Determine the (X, Y) coordinate at the center of the cell enclosing the given text.  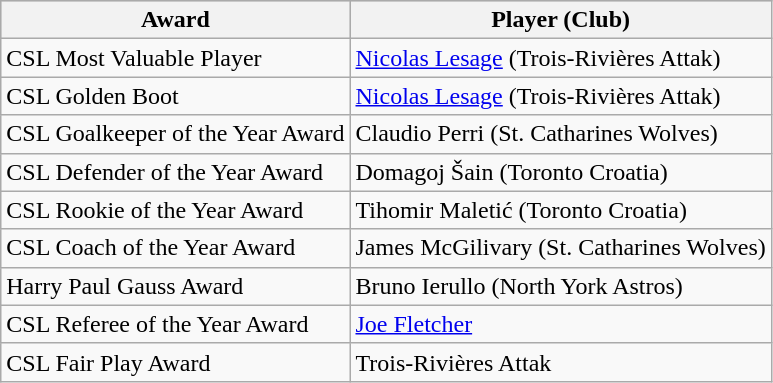
CSL Coach of the Year Award (176, 248)
Harry Paul Gauss Award (176, 286)
CSL Defender of the Year Award (176, 172)
CSL Most Valuable Player (176, 58)
CSL Goalkeeper of the Year Award (176, 134)
Bruno Ierullo (North York Astros) (560, 286)
CSL Referee of the Year Award (176, 324)
Trois-Rivières Attak (560, 362)
CSL Rookie of the Year Award (176, 210)
Claudio Perri (St. Catharines Wolves) (560, 134)
James McGilivary (St. Catharines Wolves) (560, 248)
Domagoj Šain (Toronto Croatia) (560, 172)
CSL Fair Play Award (176, 362)
Player (Club) (560, 20)
Joe Fletcher (560, 324)
CSL Golden Boot (176, 96)
Tihomir Maletić (Toronto Croatia) (560, 210)
Award (176, 20)
